Locate the cell with the specified text and output its (x, y) center coordinate. 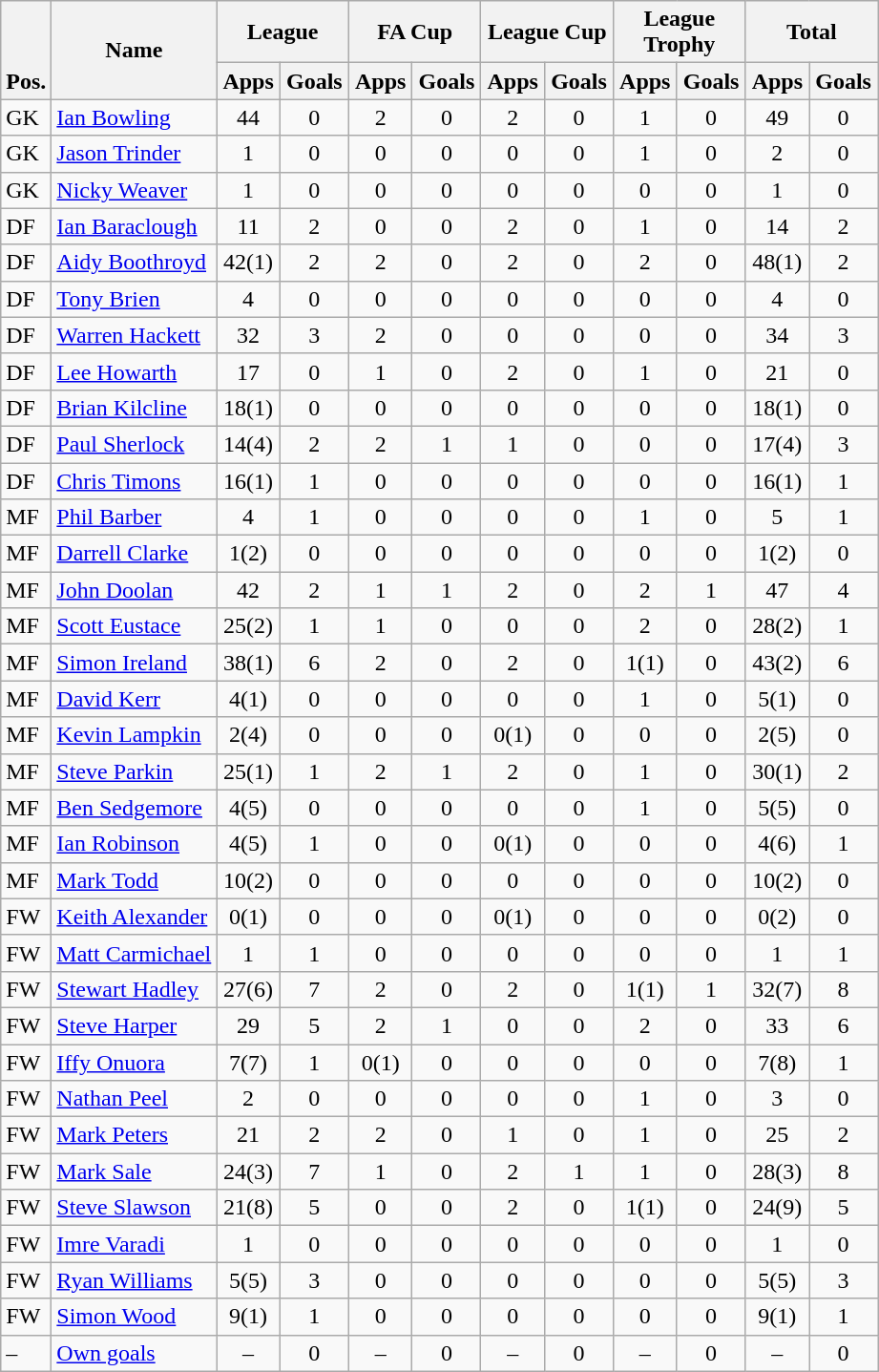
Aidy Boothroyd (134, 263)
Scott Eustace (134, 626)
League Trophy (680, 32)
24(9) (777, 1208)
Ian Bowling (134, 117)
Paul Sherlock (134, 444)
27(6) (248, 989)
21(8) (248, 1208)
Ben Sedgemore (134, 808)
Brian Kilcline (134, 408)
Jason Trinder (134, 154)
14(4) (248, 444)
John Doolan (134, 590)
Simon Wood (134, 1317)
0(2) (777, 917)
14 (777, 226)
Kevin Lampkin (134, 735)
Lee Howarth (134, 371)
Steve Parkin (134, 771)
Tony Brien (134, 299)
Iffy Onuora (134, 1063)
25 (777, 1135)
47 (777, 590)
Ryan Williams (134, 1280)
Simon Ireland (134, 663)
2(5) (777, 735)
7(7) (248, 1063)
Steve Slawson (134, 1208)
30(1) (777, 771)
Pos. (27, 50)
49 (777, 117)
League (283, 32)
Ian Baraclough (134, 226)
FA Cup (414, 32)
Ian Robinson (134, 844)
5(1) (777, 699)
33 (777, 1025)
Steve Harper (134, 1025)
Mark Sale (134, 1171)
38(1) (248, 663)
42(1) (248, 263)
34 (777, 335)
28(3) (777, 1171)
25(2) (248, 626)
42 (248, 590)
Mark Peters (134, 1135)
28(2) (777, 626)
17(4) (777, 444)
48(1) (777, 263)
Name (134, 50)
17 (248, 371)
32(7) (777, 989)
Warren Hackett (134, 335)
Own goals (134, 1353)
32 (248, 335)
Stewart Hadley (134, 989)
44 (248, 117)
2(4) (248, 735)
29 (248, 1025)
Chris Timons (134, 480)
Matt Carmichael (134, 953)
Total (811, 32)
Phil Barber (134, 517)
24(3) (248, 1171)
43(2) (777, 663)
Darrell Clarke (134, 554)
4(6) (777, 844)
League Cup (548, 32)
David Kerr (134, 699)
11 (248, 226)
Nathan Peel (134, 1099)
Mark Todd (134, 880)
Imre Varadi (134, 1244)
Nicky Weaver (134, 190)
25(1) (248, 771)
Keith Alexander (134, 917)
4(1) (248, 699)
7(8) (777, 1063)
